Return the (X, Y) coordinate for the center point of the cell that contains the specified text.  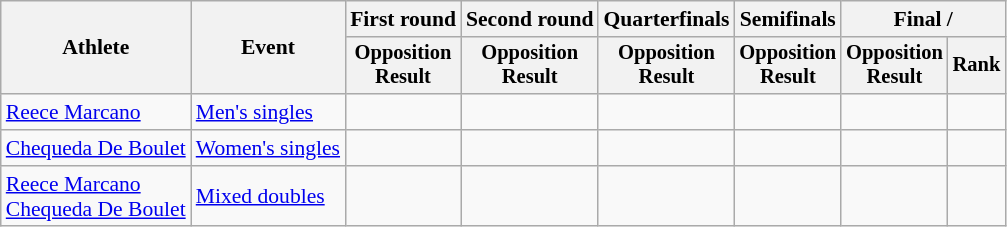
Reece MarcanoChequeda De Boulet (96, 196)
Rank (977, 66)
Final / (923, 19)
First round (403, 19)
Event (268, 48)
Chequeda De Boulet (96, 148)
Men's singles (268, 112)
Mixed doubles (268, 196)
Athlete (96, 48)
Second round (530, 19)
Semifinals (788, 19)
Quarterfinals (666, 19)
Reece Marcano (96, 112)
Women's singles (268, 148)
